Identify which cell holds the provided text, then report its (X, Y) central coordinate. 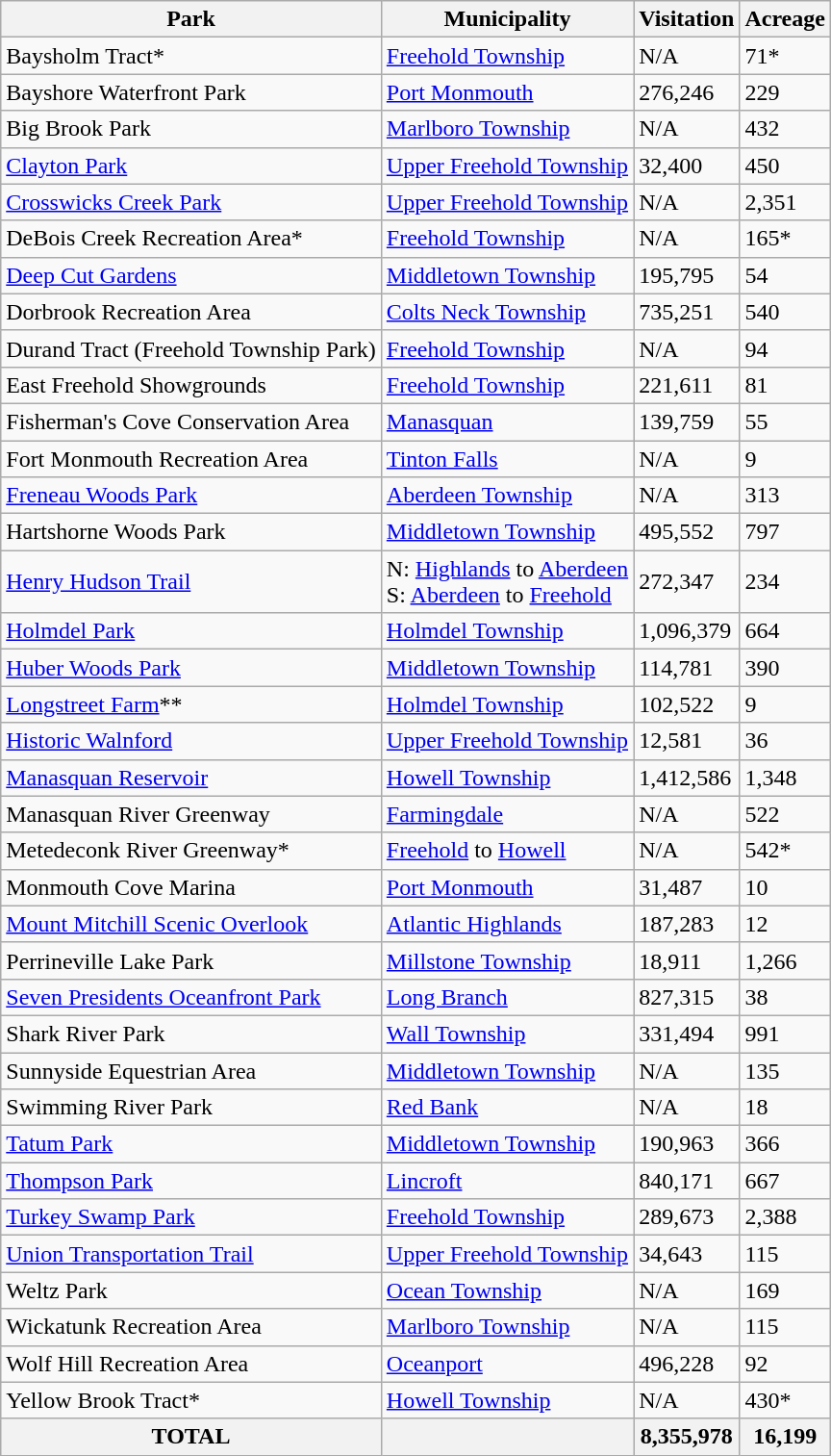
Yellow Brook Tract* (191, 1400)
Millstone Township (507, 960)
667 (785, 1181)
Tatum Park (191, 1144)
Historic Walnford (191, 741)
Seven Presidents Oceanfront Park (191, 997)
735,251 (687, 312)
331,494 (687, 1034)
Mount Mitchill Scenic Overlook (191, 924)
Wickatunk Recreation Area (191, 1327)
Oceanport (507, 1364)
272,347 (687, 581)
Red Bank (507, 1108)
Thompson Park (191, 1181)
102,522 (687, 704)
366 (785, 1144)
Fort Monmouth Recreation Area (191, 459)
1,348 (785, 778)
Holmdel Park (191, 631)
Colts Neck Township (507, 312)
Huber Woods Park (191, 668)
495,552 (687, 532)
81 (785, 385)
Dorbrook Recreation Area (191, 312)
135 (785, 1071)
Big Brook Park (191, 129)
Farmingdale (507, 814)
55 (785, 421)
Manasquan River Greenway (191, 814)
Perrineville Lake Park (191, 960)
Visitation (687, 19)
1,412,586 (687, 778)
Swimming River Park (191, 1108)
430* (785, 1400)
Lincroft (507, 1181)
840,171 (687, 1181)
313 (785, 496)
Metedeconk River Greenway* (191, 851)
Longstreet Farm** (191, 704)
450 (785, 166)
10 (785, 887)
54 (785, 275)
Manasquan Reservoir (191, 778)
797 (785, 532)
Shark River Park (191, 1034)
Durand Tract (Freehold Township Park) (191, 348)
1,266 (785, 960)
Freehold to Howell (507, 851)
Clayton Park (191, 166)
432 (785, 129)
Wolf Hill Recreation Area (191, 1364)
289,673 (687, 1217)
229 (785, 92)
664 (785, 631)
827,315 (687, 997)
221,611 (687, 385)
1,096,379 (687, 631)
Freneau Woods Park (191, 496)
32,400 (687, 166)
92 (785, 1364)
522 (785, 814)
276,246 (687, 92)
195,795 (687, 275)
114,781 (687, 668)
Crosswicks Creek Park (191, 202)
2,351 (785, 202)
Union Transportation Trail (191, 1254)
139,759 (687, 421)
Henry Hudson Trail (191, 581)
190,963 (687, 1144)
165* (785, 239)
Sunnyside Equestrian Area (191, 1071)
Bayshore Waterfront Park (191, 92)
Acreage (785, 19)
16,199 (785, 1437)
Wall Township (507, 1034)
N: Highlands to AberdeenS: Aberdeen to Freehold (507, 581)
Long Branch (507, 997)
36 (785, 741)
Tinton Falls (507, 459)
94 (785, 348)
234 (785, 581)
Baysholm Tract* (191, 56)
12,581 (687, 741)
71* (785, 56)
991 (785, 1034)
169 (785, 1290)
Hartshorne Woods Park (191, 532)
Park (191, 19)
38 (785, 997)
DeBois Creek Recreation Area* (191, 239)
8,355,978 (687, 1437)
Weltz Park (191, 1290)
Turkey Swamp Park (191, 1217)
12 (785, 924)
496,228 (687, 1364)
East Freehold Showgrounds (191, 385)
2,388 (785, 1217)
31,487 (687, 887)
542* (785, 851)
Monmouth Cove Marina (191, 887)
390 (785, 668)
Atlantic Highlands (507, 924)
Ocean Township (507, 1290)
187,283 (687, 924)
540 (785, 312)
Deep Cut Gardens (191, 275)
Aberdeen Township (507, 496)
Fisherman's Cove Conservation Area (191, 421)
18,911 (687, 960)
TOTAL (191, 1437)
Manasquan (507, 421)
Municipality (507, 19)
34,643 (687, 1254)
18 (785, 1108)
